For the text-containing cell, return its midpoint in [x, y] coordinate format. 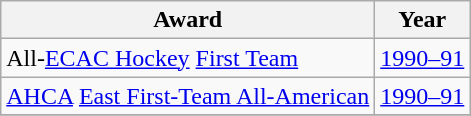
Award [188, 20]
AHCA East First-Team All-American [188, 96]
Year [422, 20]
All-ECAC Hockey First Team [188, 58]
